Detect which cell encompasses the target text, then output its [X, Y] center coordinate. 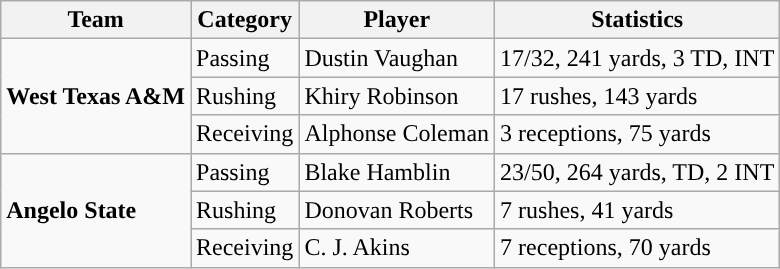
17 rushes, 143 yards [638, 96]
3 receptions, 75 yards [638, 134]
Team [96, 20]
West Texas A&M [96, 96]
Statistics [638, 20]
Dustin Vaughan [397, 58]
Khiry Robinson [397, 96]
Alphonse Coleman [397, 134]
Category [244, 20]
Donovan Roberts [397, 210]
Blake Hamblin [397, 172]
23/50, 264 yards, TD, 2 INT [638, 172]
Player [397, 20]
7 receptions, 70 yards [638, 248]
17/32, 241 yards, 3 TD, INT [638, 58]
C. J. Akins [397, 248]
Angelo State [96, 210]
7 rushes, 41 yards [638, 210]
